Identify which cell holds the provided text, then report its (X, Y) central coordinate. 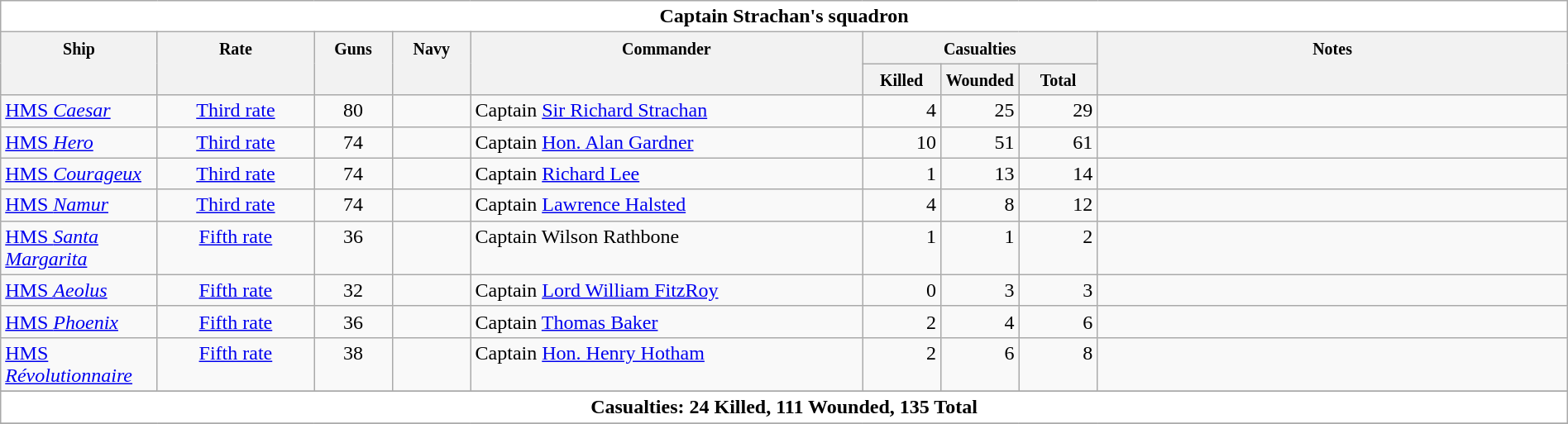
0 (901, 290)
Captain Wilson Rathbone (667, 248)
Ship (79, 64)
Notes (1332, 64)
HMS Phoenix (79, 322)
HMS Hero (79, 142)
HMS Révolutionnaire (79, 364)
14 (1059, 174)
51 (979, 142)
10 (901, 142)
Captain Thomas Baker (667, 322)
25 (979, 111)
Rate (235, 64)
Navy (432, 64)
29 (1059, 111)
HMS Courageux (79, 174)
HMS Caesar (79, 111)
Killed (901, 79)
Captain Hon. Alan Gardner (667, 142)
Captain Hon. Henry Hotham (667, 364)
Captain Lord William FitzRoy (667, 290)
32 (354, 290)
HMS Namur (79, 205)
Captain Lawrence Halsted (667, 205)
Captain Strachan's squadron (784, 17)
HMS Santa Margarita (79, 248)
Casualties: 24 Killed, 111 Wounded, 135 Total (784, 407)
HMS Aeolus (79, 290)
Commander (667, 64)
Casualties (980, 48)
12 (1059, 205)
80 (354, 111)
61 (1059, 142)
Total (1059, 79)
Captain Richard Lee (667, 174)
13 (979, 174)
Wounded (979, 79)
Guns (354, 64)
Captain Sir Richard Strachan (667, 111)
38 (354, 364)
